Provide the [x, y] coordinate of the cell's center where the given text is located.  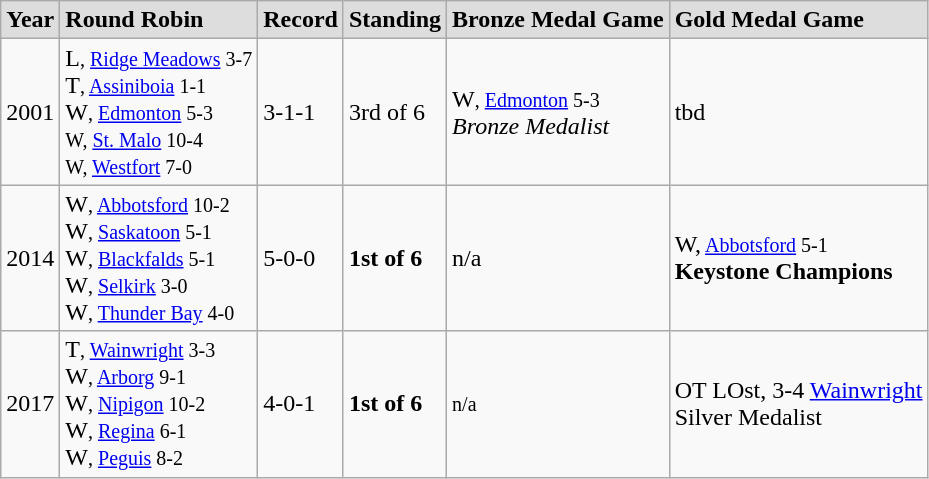
2017 [30, 404]
2014 [30, 258]
5-0-0 [301, 258]
3rd of 6 [394, 112]
W, Abbotsford 5-1Keystone Champions [798, 258]
Bronze Medal Game [558, 20]
T, Wainwright 3-3W, Arborg 9-1W, Nipigon 10-2W, Regina 6-1W, Peguis 8-2 [159, 404]
2001 [30, 112]
4-0-1 [301, 404]
Gold Medal Game [798, 20]
tbd [798, 112]
L, Ridge Meadows 3-7T, Assiniboia 1-1W, Edmonton 5-3W, St. Malo 10-4W, Westfort 7-0 [159, 112]
Standing [394, 20]
W, Abbotsford 10-2W, Saskatoon 5-1W, Blackfalds 5-1W, Selkirk 3-0W, Thunder Bay 4-0 [159, 258]
OT LOst, 3-4 WainwrightSilver Medalist [798, 404]
Year [30, 20]
Record [301, 20]
Round Robin [159, 20]
W, Edmonton 5-3Bronze Medalist [558, 112]
3-1-1 [301, 112]
